Detect which cell encompasses the target text, then output its [X, Y] center coordinate. 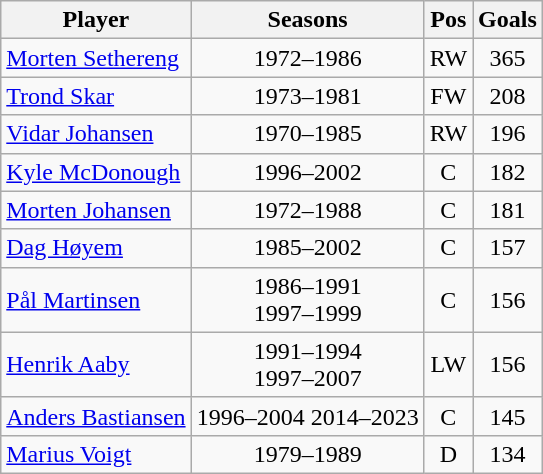
Trond Skar [96, 96]
1985–2002 [308, 248]
Kyle McDonough [96, 172]
Player [96, 20]
Morten Johansen [96, 210]
1996–2004 2014–2023 [308, 416]
Pos [448, 20]
Dag Høyem [96, 248]
Seasons [308, 20]
Henrik Aaby [96, 364]
1986–19911997–1999 [308, 300]
Goals [508, 20]
157 [508, 248]
Vidar Johansen [96, 134]
1972–1986 [308, 58]
145 [508, 416]
1979–1989 [308, 454]
134 [508, 454]
181 [508, 210]
Morten Sethereng [96, 58]
208 [508, 96]
LW [448, 364]
D [448, 454]
196 [508, 134]
182 [508, 172]
1991–19941997–2007 [308, 364]
FW [448, 96]
1972–1988 [308, 210]
365 [508, 58]
1973–1981 [308, 96]
1970–1985 [308, 134]
Anders Bastiansen [96, 416]
1996–2002 [308, 172]
Marius Voigt [96, 454]
Pål Martinsen [96, 300]
